Return the [x, y] coordinate for the center point of the cell that contains the specified text.  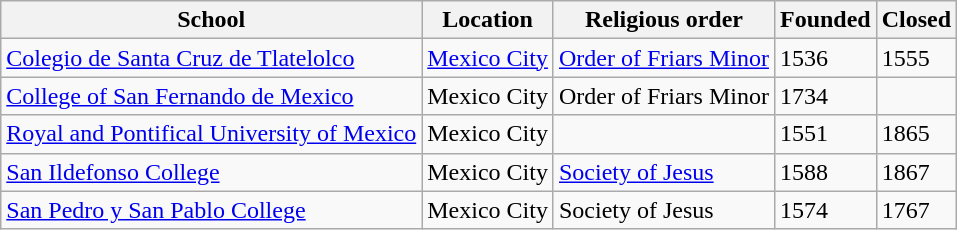
Royal and Pontifical University of Mexico [212, 134]
Founded [825, 20]
1574 [825, 210]
School [212, 20]
Religious order [664, 20]
1734 [825, 96]
1536 [825, 58]
1555 [916, 58]
1867 [916, 172]
San Ildefonso College [212, 172]
1551 [825, 134]
1865 [916, 134]
1767 [916, 210]
Colegio de Santa Cruz de Tlatelolco [212, 58]
San Pedro y San Pablo College [212, 210]
1588 [825, 172]
Closed [916, 20]
College of San Fernando de Mexico [212, 96]
Location [488, 20]
